Output the [X, Y] coordinate of the center of the cell containing the given text.  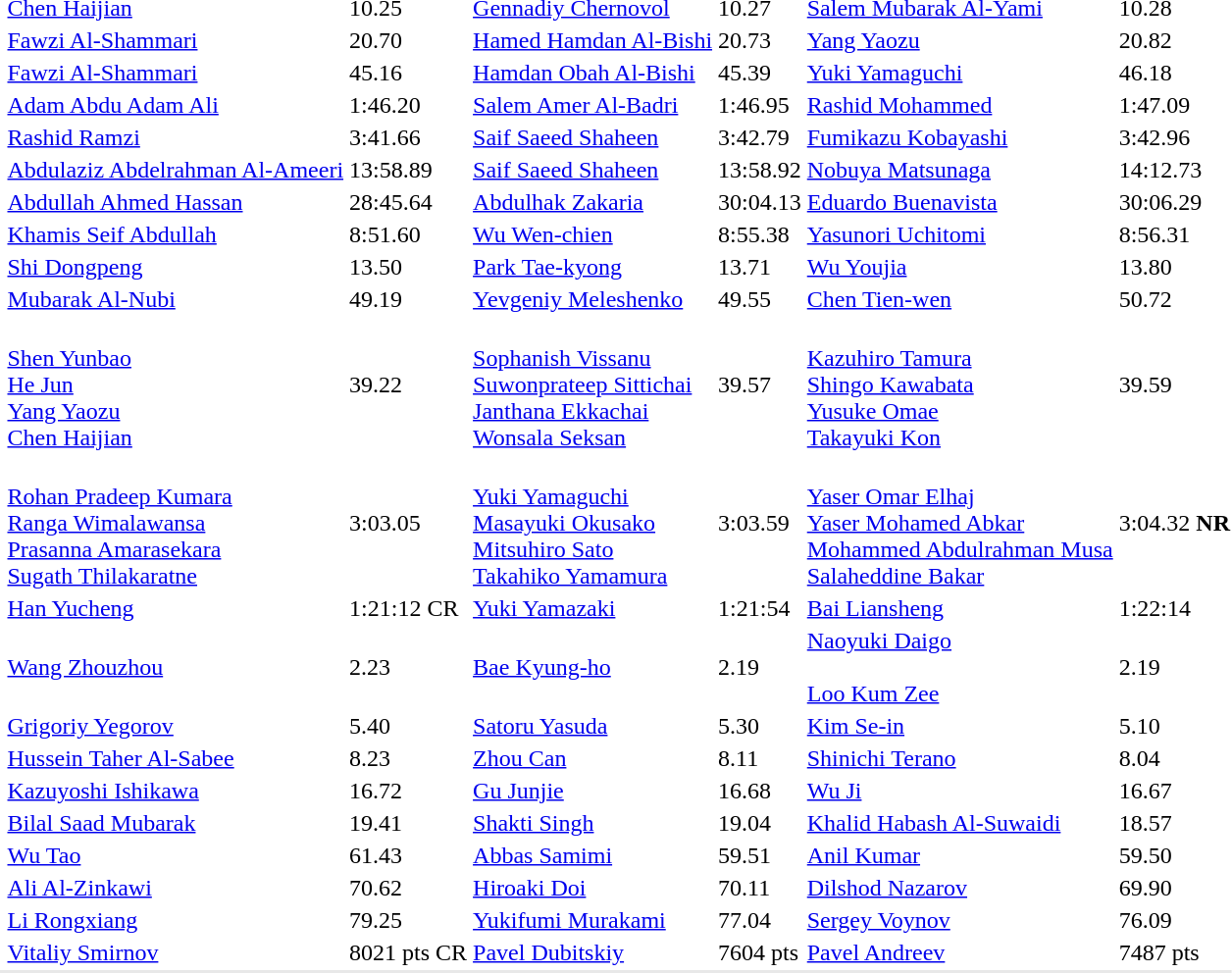
13.50 [408, 267]
79.25 [408, 920]
1:47.09 [1174, 105]
Yaser Omar ElhajYaser Mohamed AbkarMohammed Abdulrahman MusaSalaheddine Bakar [959, 523]
14:12.73 [1174, 170]
Kazuhiro TamuraShingo KawabataYusuke OmaeTakayuki Kon [959, 384]
19.41 [408, 823]
Bilal Saad Mubarak [176, 823]
59.50 [1174, 855]
76.09 [1174, 920]
39.22 [408, 384]
Pavel Dubitskiy [592, 952]
39.59 [1174, 384]
Yuki Yamazaki [592, 608]
Dilshod Nazarov [959, 888]
Sophanish VissanuSuwonprateep SittichaiJanthana EkkachaiWonsala Seksan [592, 384]
Pavel Andreev [959, 952]
Rashid Mohammed [959, 105]
13:58.92 [760, 170]
7487 pts [1174, 952]
5.30 [760, 726]
Bai Liansheng [959, 608]
Wu Tao [176, 855]
30:06.29 [1174, 202]
1:22:14 [1174, 608]
5.40 [408, 726]
20.82 [1174, 40]
Vitaliy Smirnov [176, 952]
Rohan Pradeep KumaraRanga WimalawansaPrasanna AmarasekaraSugath Thilakaratne [176, 523]
Shinichi Terano [959, 758]
Wang Zhouzhou [176, 667]
7604 pts [760, 952]
Ali Al-Zinkawi [176, 888]
70.62 [408, 888]
Yuki Yamaguchi [959, 73]
Satoru Yasuda [592, 726]
Abdulhak Zakaria [592, 202]
Hamed Hamdan Al-Bishi [592, 40]
1:46.95 [760, 105]
Gu Junjie [592, 791]
3:42.79 [760, 137]
16.67 [1174, 791]
Bae Kyung-ho [592, 667]
Nobuya Matsunaga [959, 170]
Yasunori Uchitomi [959, 234]
8:56.31 [1174, 234]
Sergey Voynov [959, 920]
61.43 [408, 855]
Park Tae-kyong [592, 267]
77.04 [760, 920]
Shi Dongpeng [176, 267]
13.71 [760, 267]
Chen Tien-wen [959, 299]
39.57 [760, 384]
49.19 [408, 299]
Naoyuki Daigo Loo Kum Zee [959, 667]
16.72 [408, 791]
Abbas Samimi [592, 855]
59.51 [760, 855]
13.80 [1174, 267]
16.68 [760, 791]
3:42.96 [1174, 137]
2.23 [408, 667]
Yang Yaozu [959, 40]
8:55.38 [760, 234]
3:03.59 [760, 523]
3:41.66 [408, 137]
Yuki YamaguchiMasayuki OkusakoMitsuhiro SatoTakahiko Yamamura [592, 523]
Fumikazu Kobayashi [959, 137]
18.57 [1174, 823]
Eduardo Buenavista [959, 202]
1:21:54 [760, 608]
69.90 [1174, 888]
19.04 [760, 823]
Yevgeniy Meleshenko [592, 299]
Shakti Singh [592, 823]
8021 pts CR [408, 952]
70.11 [760, 888]
45.16 [408, 73]
3:03.05 [408, 523]
Abdulaziz Abdelrahman Al-Ameeri [176, 170]
49.55 [760, 299]
Grigoriy Yegorov [176, 726]
Hussein Taher Al-Sabee [176, 758]
8.23 [408, 758]
Rashid Ramzi [176, 137]
Wu Youjia [959, 267]
Zhou Can [592, 758]
8.04 [1174, 758]
Anil Kumar [959, 855]
Shen YunbaoHe JunYang YaozuChen Haijian [176, 384]
Han Yucheng [176, 608]
46.18 [1174, 73]
30:04.13 [760, 202]
13:58.89 [408, 170]
Khamis Seif Abdullah [176, 234]
Abdullah Ahmed Hassan [176, 202]
Khalid Habash Al-Suwaidi [959, 823]
Hamdan Obah Al-Bishi [592, 73]
Wu Wen-chien [592, 234]
Hiroaki Doi [592, 888]
8:51.60 [408, 234]
Adam Abdu Adam Ali [176, 105]
8.11 [760, 758]
28:45.64 [408, 202]
3:04.32 NR [1174, 523]
Wu Ji [959, 791]
Salem Amer Al-Badri [592, 105]
Yukifumi Murakami [592, 920]
1:46.20 [408, 105]
Kim Se-in [959, 726]
Li Rongxiang [176, 920]
5.10 [1174, 726]
45.39 [760, 73]
50.72 [1174, 299]
Mubarak Al-Nubi [176, 299]
1:21:12 CR [408, 608]
Kazuyoshi Ishikawa [176, 791]
20.73 [760, 40]
20.70 [408, 40]
